For the text-containing cell, return its midpoint in (X, Y) coordinate format. 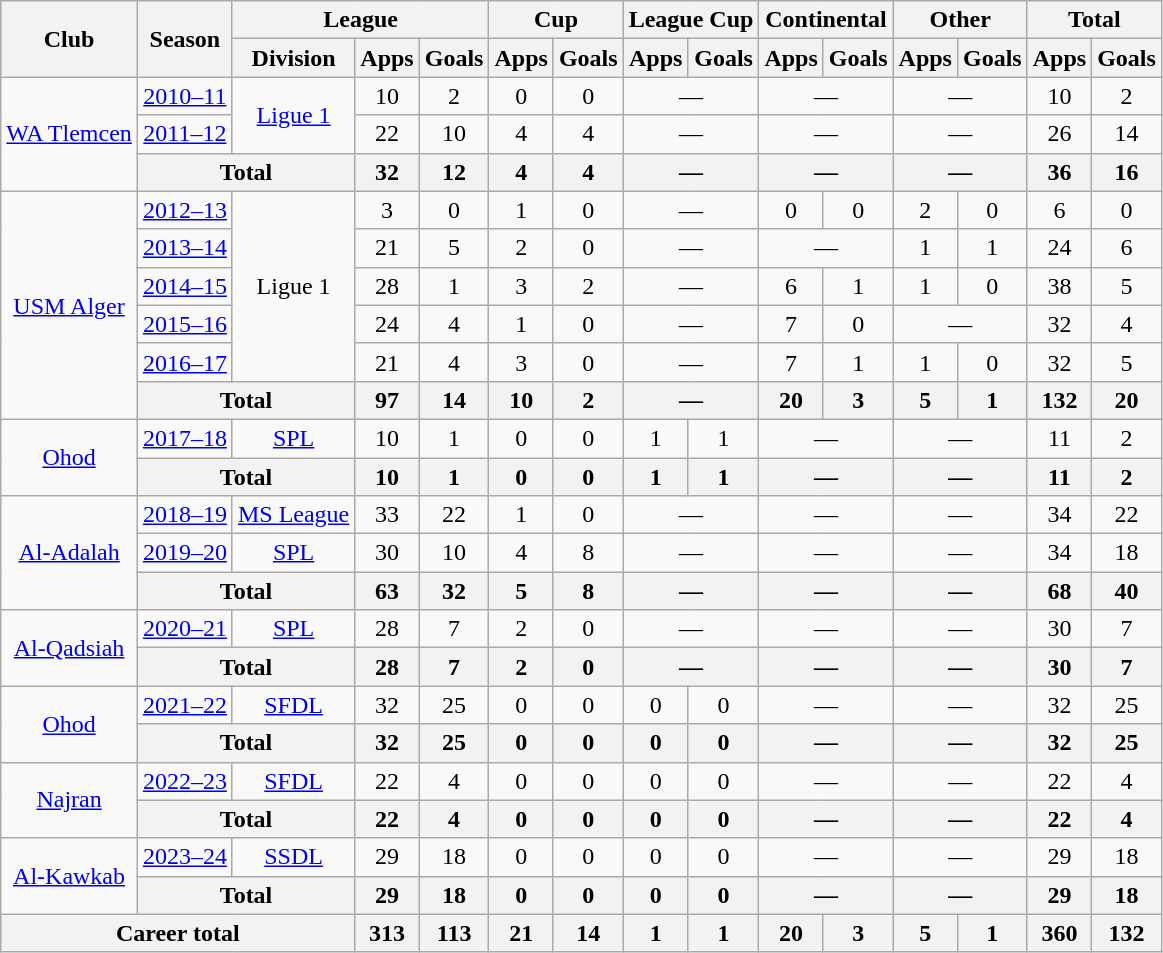
Club (70, 39)
Al-Qadsiah (70, 648)
40 (1127, 591)
36 (1059, 172)
2014–15 (184, 286)
Najran (70, 800)
26 (1059, 134)
2015–16 (184, 324)
2017–18 (184, 438)
WA Tlemcen (70, 134)
Career total (178, 933)
Cup (556, 20)
League (360, 20)
113 (454, 933)
2013–14 (184, 248)
63 (387, 591)
33 (387, 515)
2023–24 (184, 857)
2018–19 (184, 515)
Continental (826, 20)
2020–21 (184, 629)
2021–22 (184, 705)
12 (454, 172)
MS League (293, 515)
2010–11 (184, 96)
Al-Adalah (70, 553)
2011–12 (184, 134)
16 (1127, 172)
2016–17 (184, 362)
313 (387, 933)
2019–20 (184, 553)
2022–23 (184, 781)
League Cup (691, 20)
97 (387, 400)
Season (184, 39)
360 (1059, 933)
Other (960, 20)
SSDL (293, 857)
38 (1059, 286)
USM Alger (70, 305)
Division (293, 58)
Al-Kawkab (70, 876)
68 (1059, 591)
2012–13 (184, 210)
